Search for the cell housing the specified text and yield its [x, y] center coordinate. 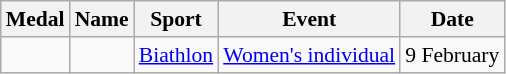
Event [309, 19]
Date [452, 19]
Name [102, 19]
Sport [176, 19]
Women's individual [309, 55]
9 February [452, 55]
Medal [36, 19]
Biathlon [176, 55]
